Output the [x, y] coordinate of the center of the cell containing the given text.  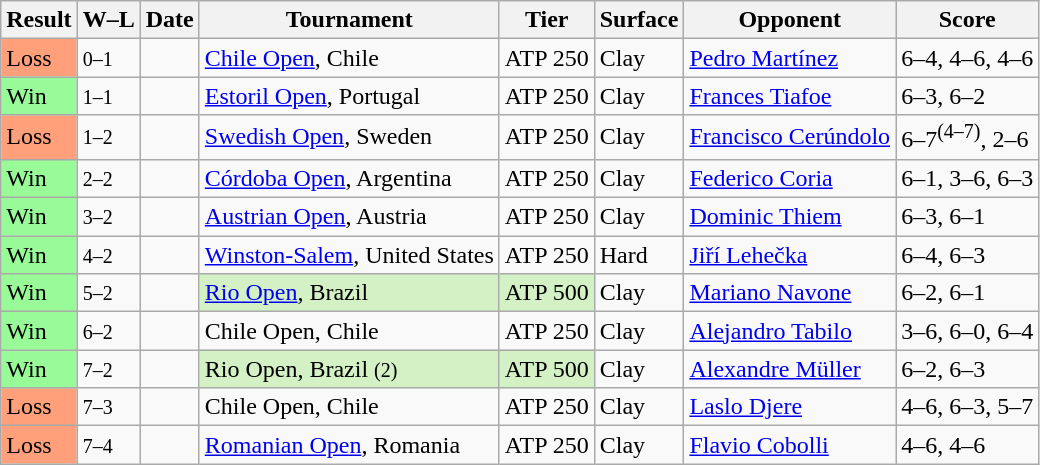
6–3, 6–2 [968, 96]
Tournament [349, 20]
Romanian Open, Romania [349, 445]
W–L [108, 20]
6–1, 3–6, 6–3 [968, 178]
Flavio Cobolli [790, 445]
Alexandre Müller [790, 369]
7–4 [108, 445]
Winston-Salem, United States [349, 255]
1–2 [108, 138]
3–2 [108, 217]
4–6, 6–3, 5–7 [968, 407]
Córdoba Open, Argentina [349, 178]
Hard [639, 255]
4–2 [108, 255]
Dominic Thiem [790, 217]
Pedro Martínez [790, 58]
4–6, 4–6 [968, 445]
7–3 [108, 407]
7–2 [108, 369]
6–2 [108, 331]
6–2, 6–1 [968, 293]
Estoril Open, Portugal [349, 96]
Swedish Open, Sweden [349, 138]
Tier [546, 20]
Frances Tiafoe [790, 96]
6–4, 4–6, 4–6 [968, 58]
Francisco Cerúndolo [790, 138]
Surface [639, 20]
5–2 [108, 293]
Federico Coria [790, 178]
Rio Open, Brazil [349, 293]
Alejandro Tabilo [790, 331]
2–2 [108, 178]
6–3, 6–1 [968, 217]
Score [968, 20]
Laslo Djere [790, 407]
6–2, 6–3 [968, 369]
Date [170, 20]
6–7(4–7), 2–6 [968, 138]
6–4, 6–3 [968, 255]
Mariano Navone [790, 293]
Result [39, 20]
Jiří Lehečka [790, 255]
0–1 [108, 58]
Opponent [790, 20]
Austrian Open, Austria [349, 217]
3–6, 6–0, 6–4 [968, 331]
1–1 [108, 96]
Rio Open, Brazil (2) [349, 369]
